For the text-containing cell, return its midpoint in (x, y) coordinate format. 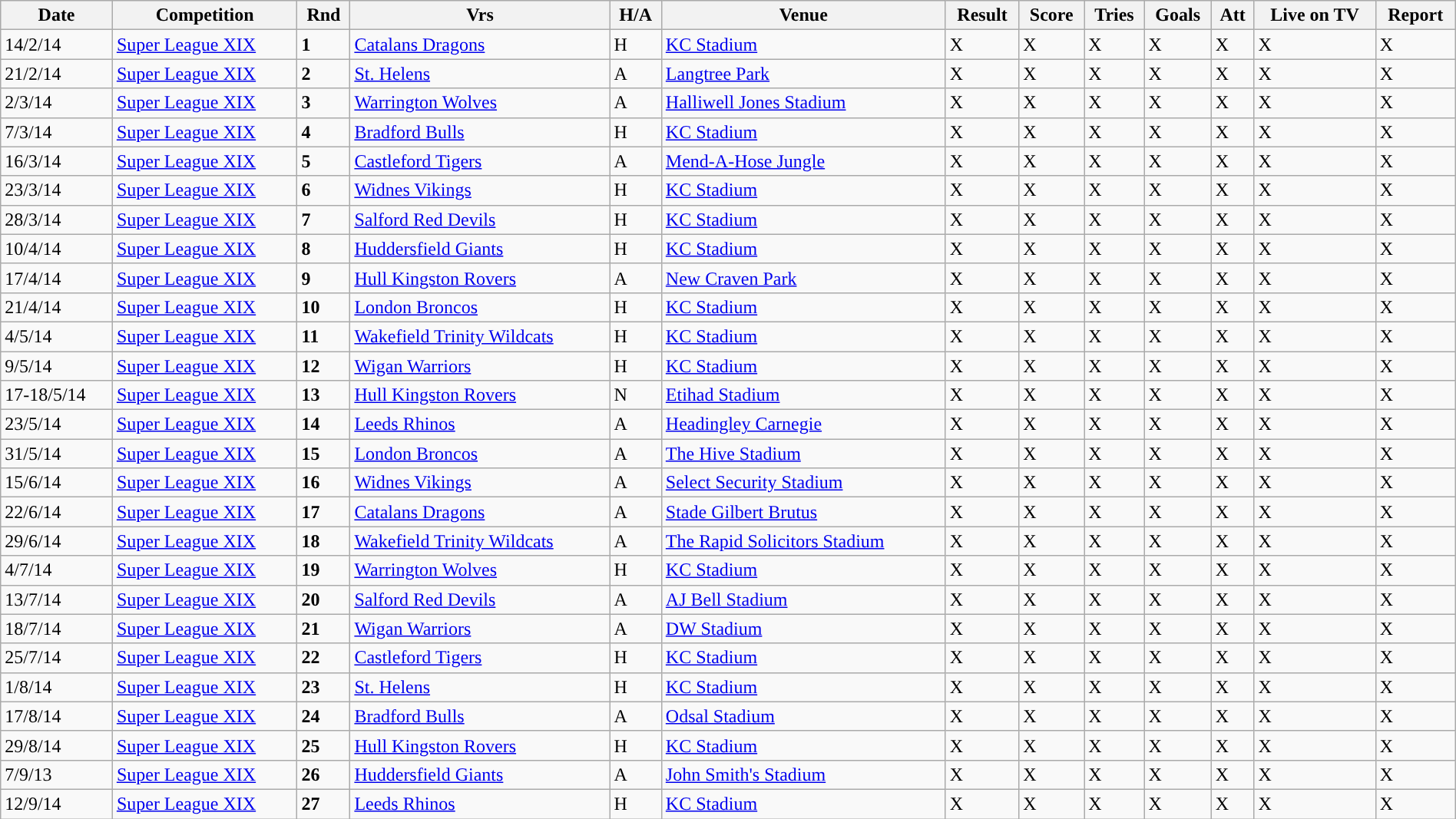
23/5/14 (57, 424)
Headingley Carnegie (803, 424)
5 (324, 161)
4/7/14 (57, 570)
21 (324, 629)
AJ Bell Stadium (803, 599)
29/8/14 (57, 745)
Venue (803, 15)
15/6/14 (57, 483)
7 (324, 220)
26 (324, 774)
1 (324, 45)
The Rapid Solicitors Stadium (803, 541)
27 (324, 804)
24 (324, 716)
2 (324, 74)
Select Security Stadium (803, 483)
9/5/14 (57, 366)
7/9/13 (57, 774)
The Hive Stadium (803, 454)
7/3/14 (57, 132)
22/6/14 (57, 512)
29/6/14 (57, 541)
14 (324, 424)
25/7/14 (57, 658)
17/8/14 (57, 716)
22 (324, 658)
1/8/14 (57, 687)
Date (57, 15)
Live on TV (1315, 15)
4 (324, 132)
17 (324, 512)
Vrs (480, 15)
Odsal Stadium (803, 716)
Report (1415, 15)
Goals (1178, 15)
H/A (636, 15)
18/7/14 (57, 629)
Rnd (324, 15)
N (636, 395)
21/4/14 (57, 307)
23 (324, 687)
Etihad Stadium (803, 395)
25 (324, 745)
20 (324, 599)
2/3/14 (57, 103)
31/5/14 (57, 454)
19 (324, 570)
9 (324, 278)
15 (324, 454)
Score (1052, 15)
28/3/14 (57, 220)
8 (324, 249)
17/4/14 (57, 278)
17-18/5/14 (57, 395)
12 (324, 366)
Stade Gilbert Brutus (803, 512)
Halliwell Jones Stadium (803, 103)
10/4/14 (57, 249)
23/3/14 (57, 190)
Langtree Park (803, 74)
14/2/14 (57, 45)
10 (324, 307)
16 (324, 483)
11 (324, 336)
John Smith's Stadium (803, 774)
3 (324, 103)
13 (324, 395)
Tries (1114, 15)
21/2/14 (57, 74)
Mend-A-Hose Jungle (803, 161)
6 (324, 190)
16/3/14 (57, 161)
DW Stadium (803, 629)
Competition (204, 15)
Att (1233, 15)
Result (982, 15)
13/7/14 (57, 599)
4/5/14 (57, 336)
18 (324, 541)
12/9/14 (57, 804)
New Craven Park (803, 278)
